Search for the cell housing the specified text and yield its [x, y] center coordinate. 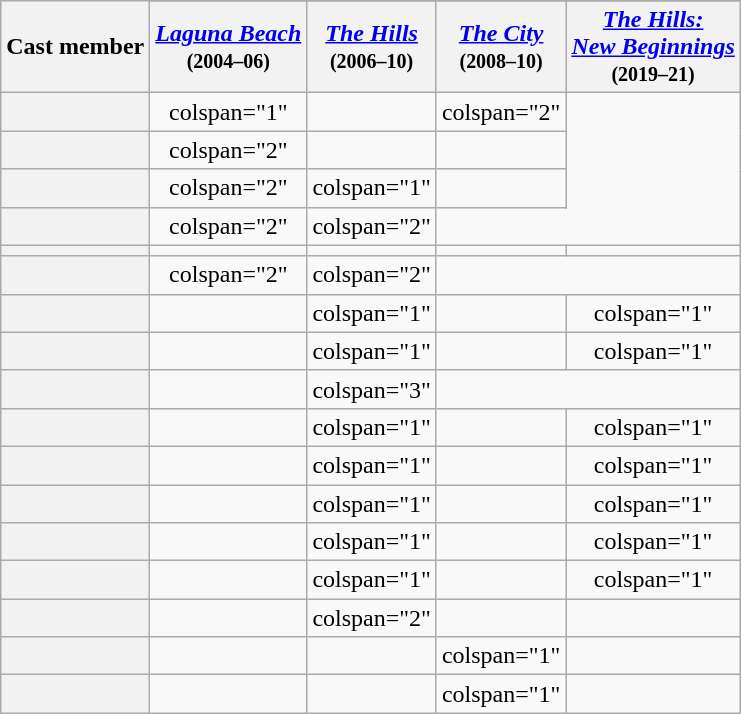
The City (2008–10) [501, 47]
The Hills:New Beginnings (2019–21) [653, 47]
Laguna Beach(2004–06) [228, 47]
colspan="3" [372, 389]
The Hills (2006–10) [372, 47]
Cast member [76, 47]
